From the cell containing the given text, extract its center point as (x, y) coordinate. 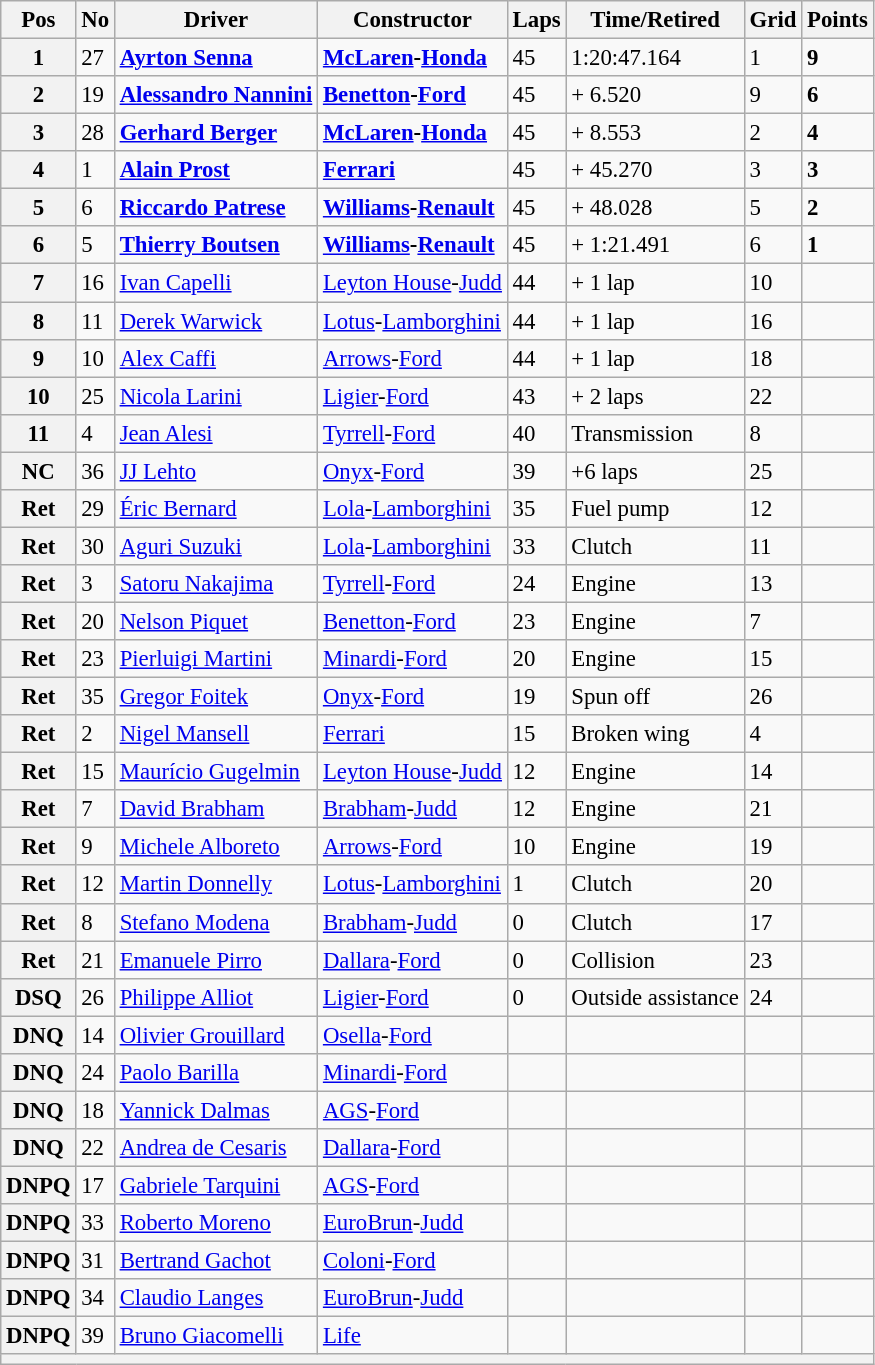
Fuel pump (655, 509)
No (95, 20)
Driver (216, 20)
Life (413, 1336)
+ 48.028 (655, 208)
+ 2 laps (655, 396)
Coloni-Ford (413, 1261)
Ayrton Senna (216, 58)
Gregor Foitek (216, 697)
Stefano Modena (216, 922)
JJ Lehto (216, 471)
Nelson Piquet (216, 621)
Éric Bernard (216, 509)
Pierluigi Martini (216, 659)
36 (95, 471)
Maurício Gugelmin (216, 772)
David Brabham (216, 809)
40 (536, 433)
Gerhard Berger (216, 133)
Aguri Suzuki (216, 546)
Nigel Mansell (216, 734)
Martin Donnelly (216, 885)
Philippe Alliot (216, 997)
31 (95, 1261)
DSQ (38, 997)
Nicola Larini (216, 396)
Gabriele Tarquini (216, 1185)
27 (95, 58)
Olivier Grouillard (216, 1035)
+ 6.520 (655, 95)
30 (95, 546)
29 (95, 509)
Andrea de Cesaris (216, 1148)
Transmission (655, 433)
Pos (38, 20)
1:20:47.164 (655, 58)
Broken wing (655, 734)
Alex Caffi (216, 358)
Alain Prost (216, 170)
Ivan Capelli (216, 283)
Claudio Langes (216, 1298)
Riccardo Patrese (216, 208)
+ 45.270 (655, 170)
Satoru Nakajima (216, 584)
Jean Alesi (216, 433)
+ 8.553 (655, 133)
13 (772, 584)
Constructor (413, 20)
Grid (772, 20)
Thierry Boutsen (216, 245)
Laps (536, 20)
Michele Alboreto (216, 847)
Alessandro Nannini (216, 95)
+6 laps (655, 471)
Spun off (655, 697)
Outside assistance (655, 997)
28 (95, 133)
Osella-Ford (413, 1035)
Points (838, 20)
NC (38, 471)
Derek Warwick (216, 321)
+ 1:21.491 (655, 245)
Collision (655, 960)
Bertrand Gachot (216, 1261)
Emanuele Pirro (216, 960)
Yannick Dalmas (216, 1110)
Bruno Giacomelli (216, 1336)
43 (536, 396)
Paolo Barilla (216, 1073)
Time/Retired (655, 20)
34 (95, 1298)
Roberto Moreno (216, 1223)
